Pinpoint the cell where the given text exists, returning its [x, y] midpoint coordinate. 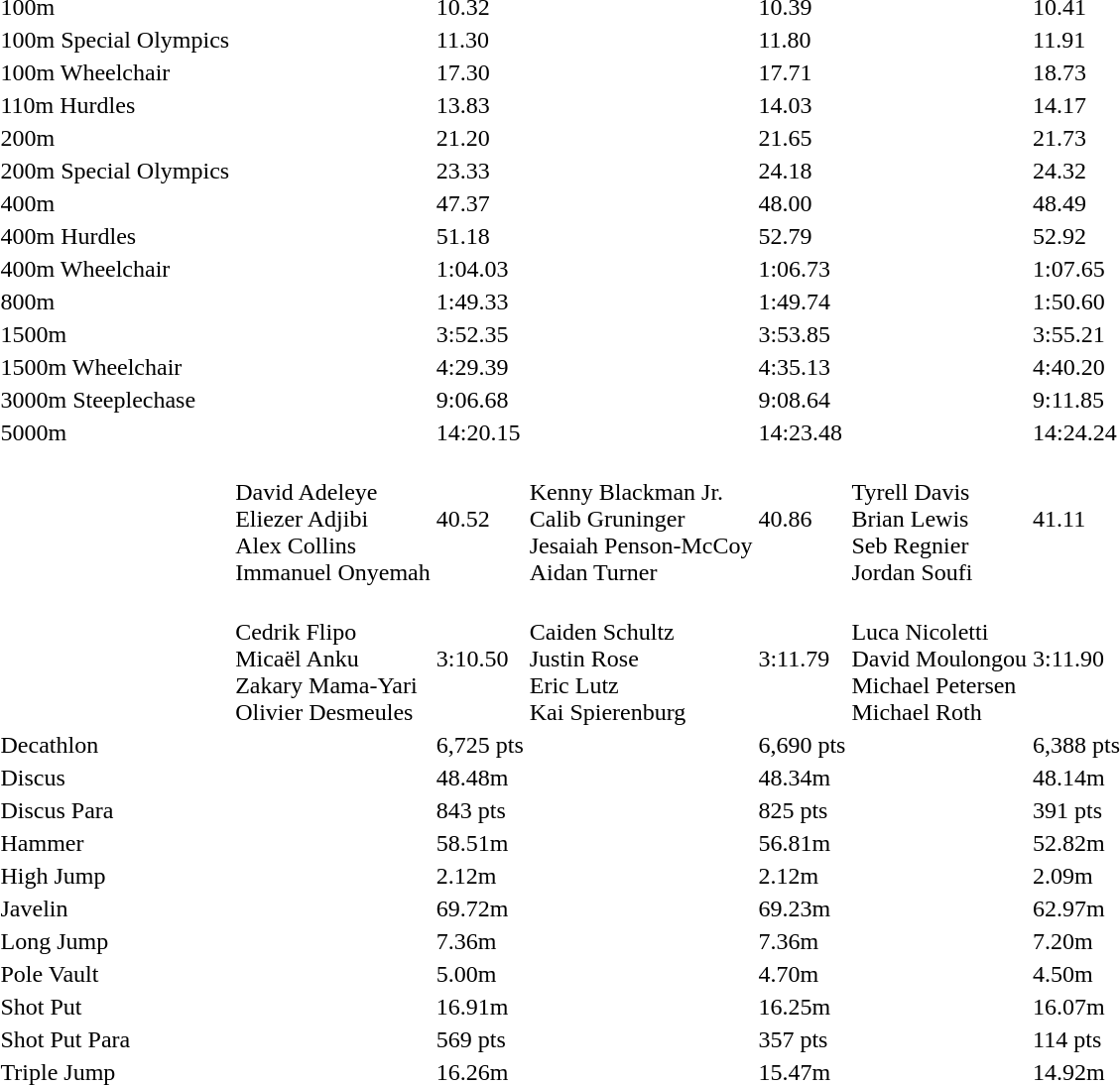
48.34m [802, 778]
3:11.79 [802, 659]
4:29.39 [480, 367]
Luca NicolettiDavid MoulongouMichael PetersenMichael Roth [939, 659]
11.80 [802, 40]
9:06.68 [480, 400]
1:04.03 [480, 269]
11.30 [480, 40]
357 pts [802, 1039]
4:35.13 [802, 367]
21.20 [480, 138]
52.79 [802, 236]
16.25m [802, 1007]
Tyrell Davis Brian Lewis Seb Regnier Jordan Soufi [939, 519]
51.18 [480, 236]
843 pts [480, 810]
Kenny Blackman Jr. Calib Gruninger Jesaiah Penson-McCoy Aidan Turner [641, 519]
14:23.48 [802, 432]
48.00 [802, 203]
17.30 [480, 72]
16.91m [480, 1007]
47.37 [480, 203]
825 pts [802, 810]
40.86 [802, 519]
69.23m [802, 908]
14.03 [802, 105]
David Adeleye Eliezer Adjibi Alex Collins Immanuel Onyemah [333, 519]
48.48m [480, 778]
5.00m [480, 974]
40.52 [480, 519]
23.33 [480, 171]
58.51m [480, 843]
4.70m [802, 974]
14:20.15 [480, 432]
3:10.50 [480, 659]
Caiden SchultzJustin RoseEric LutzKai Spierenburg [641, 659]
3:53.85 [802, 334]
3:52.35 [480, 334]
9:08.64 [802, 400]
1:49.33 [480, 301]
13.83 [480, 105]
1:06.73 [802, 269]
569 pts [480, 1039]
1:49.74 [802, 301]
56.81m [802, 843]
21.65 [802, 138]
69.72m [480, 908]
24.18 [802, 171]
17.71 [802, 72]
6,690 pts [802, 745]
6,725 pts [480, 745]
Cedrik Flipo Micaël Anku Zakary Mama-YariOlivier Desmeules [333, 659]
